Search for the cell housing the specified text and yield its [x, y] center coordinate. 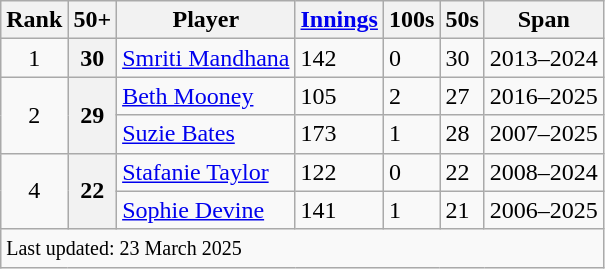
Suzie Bates [206, 134]
Innings [339, 20]
Last updated: 23 March 2025 [302, 248]
Stafanie Taylor [206, 172]
142 [339, 58]
2013–2024 [544, 58]
Beth Mooney [206, 96]
50s [462, 20]
21 [462, 210]
Smriti Mandhana [206, 58]
50+ [92, 20]
4 [34, 191]
29 [92, 115]
Rank [34, 20]
141 [339, 210]
2016–2025 [544, 96]
122 [339, 172]
Player [206, 20]
28 [462, 134]
2007–2025 [544, 134]
2008–2024 [544, 172]
2006–2025 [544, 210]
100s [411, 20]
Sophie Devine [206, 210]
173 [339, 134]
27 [462, 96]
Span [544, 20]
105 [339, 96]
